Provide the [x, y] coordinate of the cell's center where the given text is located.  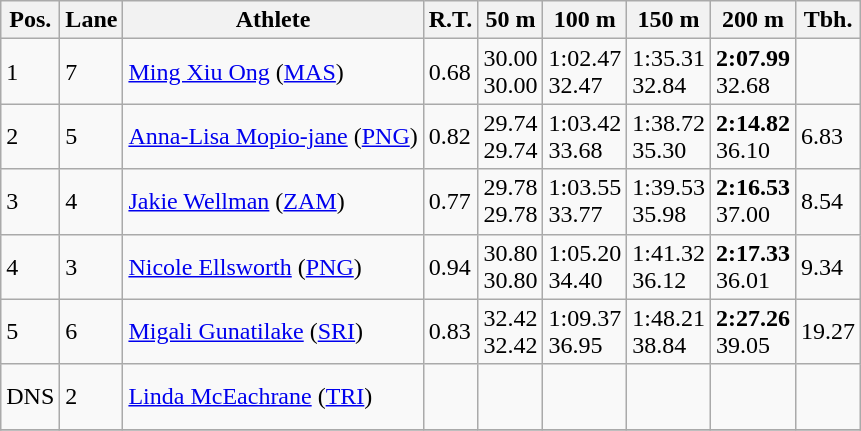
1:41.3236.12 [669, 266]
6.83 [828, 136]
1:05.2034.40 [585, 266]
1:02.4732.47 [585, 72]
1:48.2138.84 [669, 332]
200 m [752, 20]
2:17.3336.01 [752, 266]
50 m [510, 20]
29.7829.78 [510, 202]
Lane [92, 20]
Tbh. [828, 20]
1:03.4233.68 [585, 136]
1:39.5335.98 [669, 202]
2:07.9932.68 [752, 72]
R.T. [450, 20]
2:14.8236.10 [752, 136]
0.94 [450, 266]
150 m [669, 20]
Ming Xiu Ong (MAS) [273, 72]
1:35.3132.84 [669, 72]
Jakie Wellman (ZAM) [273, 202]
Anna-Lisa Mopio-jane (PNG) [273, 136]
30.0030.00 [510, 72]
0.68 [450, 72]
0.77 [450, 202]
Migali Gunatilake (SRI) [273, 332]
8.54 [828, 202]
2:27.2639.05 [752, 332]
2:16.5337.00 [752, 202]
32.4232.42 [510, 332]
19.27 [828, 332]
0.83 [450, 332]
DNS [30, 396]
Linda McEachrane (TRI) [273, 396]
7 [92, 72]
Pos. [30, 20]
9.34 [828, 266]
1:38.7235.30 [669, 136]
29.7429.74 [510, 136]
1:09.3736.95 [585, 332]
Athlete [273, 20]
1:03.5533.77 [585, 202]
100 m [585, 20]
0.82 [450, 136]
6 [92, 332]
Nicole Ellsworth (PNG) [273, 266]
1 [30, 72]
30.8030.80 [510, 266]
